Return the [x, y] coordinate for the center point of the cell that contains the specified text.  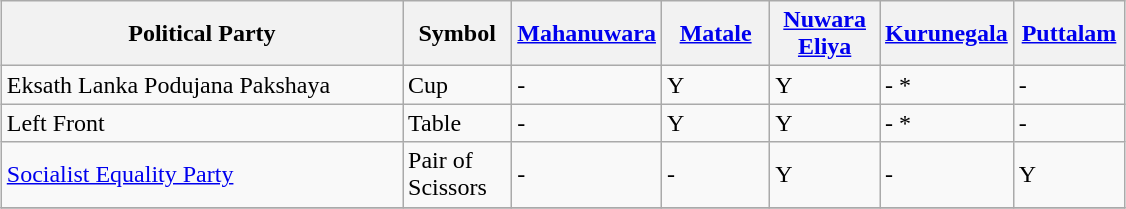
Kurunegala [947, 34]
Mahanuwara [587, 34]
Table [458, 123]
Nuwara Eliya [825, 34]
Puttalam [1068, 34]
Political Party [202, 34]
Symbol [458, 34]
Pair of Scissors [458, 174]
Left Front [202, 123]
Matale [715, 34]
Socialist Equality Party [202, 174]
Cup [458, 85]
Eksath Lanka Podujana Pakshaya [202, 85]
